Provide the (x, y) coordinate of the cell's center where the given text is located.  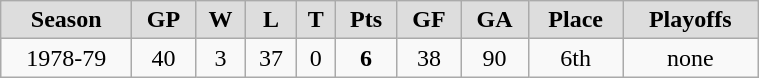
Place (575, 20)
Playoffs (690, 20)
6th (575, 58)
3 (220, 58)
T (316, 20)
38 (429, 58)
W (220, 20)
Pts (366, 20)
L (271, 20)
GA (495, 20)
GP (164, 20)
Season (66, 20)
6 (366, 58)
0 (316, 58)
40 (164, 58)
none (690, 58)
37 (271, 58)
90 (495, 58)
1978-79 (66, 58)
GF (429, 20)
